Scan for the cell matching the given text and deliver its (X, Y) coordinate at center. 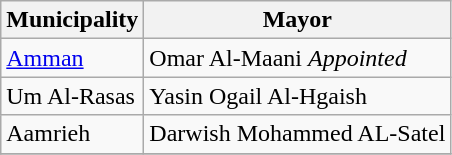
Municipality (72, 20)
Omar Al-Maani Appointed (298, 58)
Darwish Mohammed AL-Satel (298, 134)
Mayor (298, 20)
Amman (72, 58)
Um Al-Rasas (72, 96)
Yasin Ogail Al-Hgaish (298, 96)
Aamrieh (72, 134)
